Extract the (X, Y) coordinate from the center of the cell holding the provided text.  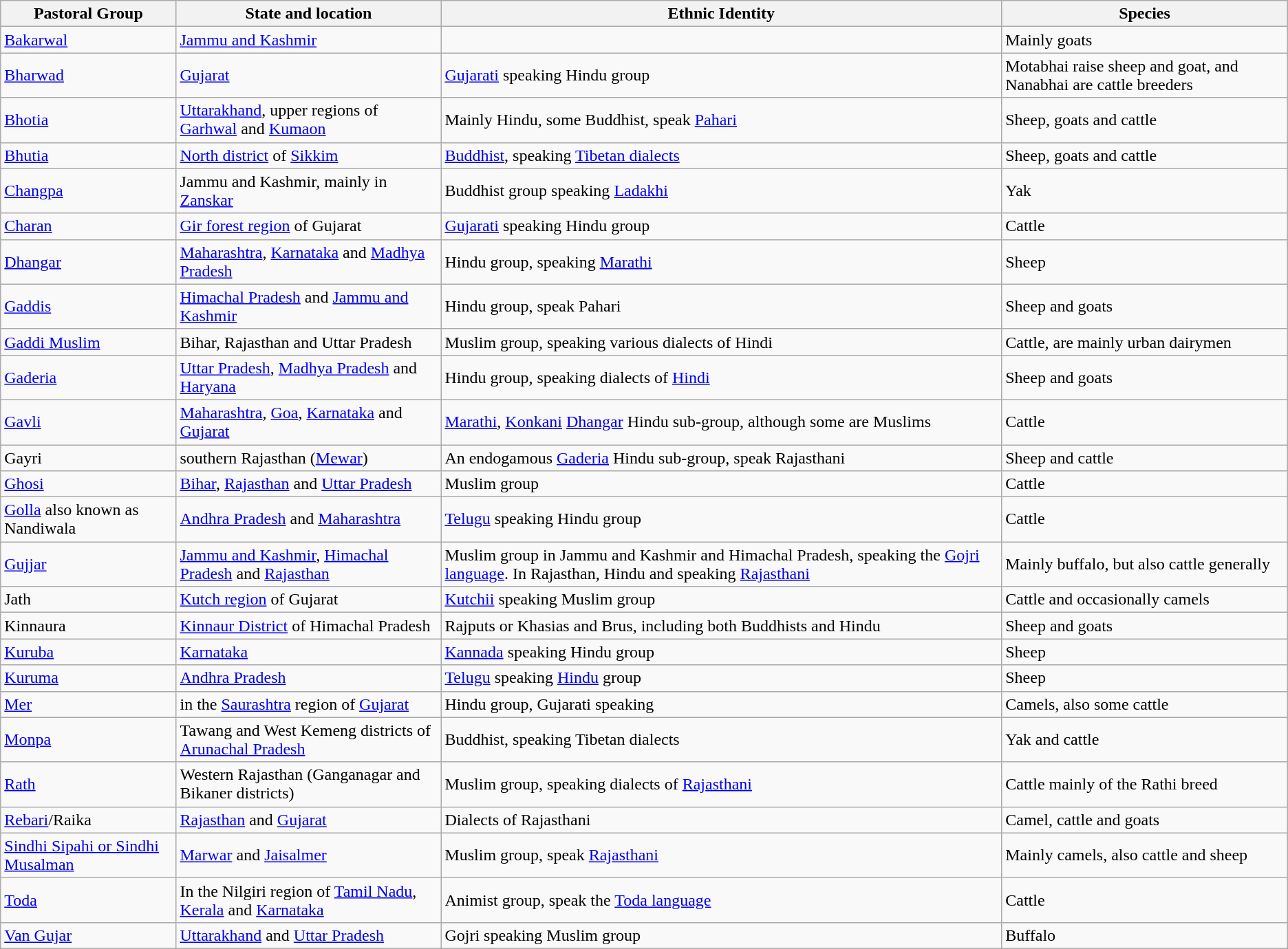
In the Nilgiri region of Tamil Nadu, Kerala and Karnataka (308, 899)
Motabhai raise sheep and goat, and Nanabhai are cattle breeders (1145, 76)
North district of Sikkim (308, 155)
Rebari/Raika (88, 820)
Andhra Pradesh and Maharashtra (308, 520)
Mainly goats (1145, 40)
Kutch region of Gujarat (308, 600)
Karnataka (308, 652)
Mainly buffalo, but also cattle generally (1145, 564)
Yak (1145, 191)
An endogamous Gaderia Hindu sub-group, speak Rajasthani (721, 457)
Yak and cattle (1145, 740)
Western Rajasthan (Ganganagar and Bikaner districts) (308, 784)
Van Gujar (88, 935)
Changpa (88, 191)
Rath (88, 784)
Hindu group, speaking dialects of Hindi (721, 377)
Kinnaur District of Himachal Pradesh (308, 626)
Muslim group in Jammu and Kashmir and Himachal Pradesh, speaking the Gojri language. In Rajasthan, Hindu and speaking Rajasthani (721, 564)
Ghosi (88, 484)
Cattle mainly of the Rathi breed (1145, 784)
Bakarwal (88, 40)
Kuruba (88, 652)
Charan (88, 226)
Camels, also some cattle (1145, 704)
Gaddi Muslim (88, 342)
Mainly Hindu, some Buddhist, speak Pahari (721, 120)
Camel, cattle and goats (1145, 820)
Kannada speaking Hindu group (721, 652)
Andhra Pradesh (308, 678)
Monpa (88, 740)
Maharashtra, Goa, Karnataka and Gujarat (308, 422)
Gayri (88, 457)
Dhangar (88, 261)
Uttarakhand, upper regions of Garhwal and Kumaon (308, 120)
Rajasthan and Gujarat (308, 820)
Jammu and Kashmir, Himachal Pradesh and Rajasthan (308, 564)
Dialects of Rajasthani (721, 820)
Muslim group (721, 484)
Buddhist group speaking Ladakhi (721, 191)
Cattle, are mainly urban dairymen (1145, 342)
Gujarat (308, 76)
Toda (88, 899)
Mainly camels, also cattle and sheep (1145, 855)
Marwar and Jaisalmer (308, 855)
Gaddis (88, 307)
Hindu group, speaking Marathi (721, 261)
Kuruma (88, 678)
Muslim group, speak Rajasthani (721, 855)
Species (1145, 14)
Bhotia (88, 120)
Bharwad (88, 76)
Uttar Pradesh, Madhya Pradesh and Haryana (308, 377)
State and location (308, 14)
Bhutia (88, 155)
Buffalo (1145, 935)
Marathi, Konkani Dhangar Hindu sub-group, although some are Muslims (721, 422)
Mer (88, 704)
Uttarakhand and Uttar Pradesh (308, 935)
Gojri speaking Muslim group (721, 935)
Pastoral Group (88, 14)
Muslim group, speaking various dialects of Hindi (721, 342)
Gir forest region of Gujarat (308, 226)
Golla also known as Nandiwala (88, 520)
Muslim group, speaking dialects of Rajasthani (721, 784)
in the Saurashtra region of Gujarat (308, 704)
Sindhi Sipahi or Sindhi Musalman (88, 855)
Kinnaura (88, 626)
Jath (88, 600)
Hindu group, speak Pahari (721, 307)
Maharashtra, Karnataka and Madhya Pradesh (308, 261)
Jammu and Kashmir (308, 40)
Rajputs or Khasias and Brus, including both Buddhists and Hindu (721, 626)
Gaderia (88, 377)
southern Rajasthan (Mewar) (308, 457)
Hindu group, Gujarati speaking (721, 704)
Jammu and Kashmir, mainly in Zanskar (308, 191)
Gujjar (88, 564)
Animist group, speak the Toda language (721, 899)
Cattle and occasionally camels (1145, 600)
Kutchii speaking Muslim group (721, 600)
Himachal Pradesh and Jammu and Kashmir (308, 307)
Sheep and cattle (1145, 457)
Gavli (88, 422)
Tawang and West Kemeng districts of Arunachal Pradesh (308, 740)
Ethnic Identity (721, 14)
